Identify which cell holds the provided text, then report its (X, Y) central coordinate. 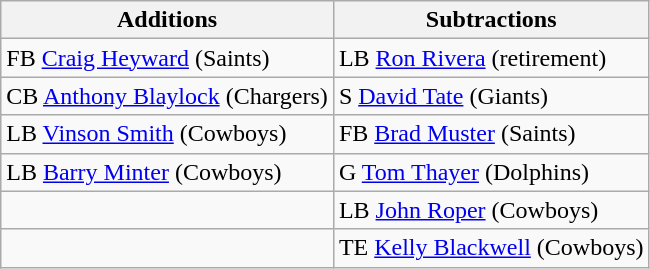
Subtractions (491, 20)
S David Tate (Giants) (491, 96)
TE Kelly Blackwell (Cowboys) (491, 248)
FB Brad Muster (Saints) (491, 134)
LB Barry Minter (Cowboys) (168, 172)
LB Ron Rivera (retirement) (491, 58)
Additions (168, 20)
G Tom Thayer (Dolphins) (491, 172)
LB John Roper (Cowboys) (491, 210)
CB Anthony Blaylock (Chargers) (168, 96)
FB Craig Heyward (Saints) (168, 58)
LB Vinson Smith (Cowboys) (168, 134)
